Detect which cell encompasses the target text, then output its [x, y] center coordinate. 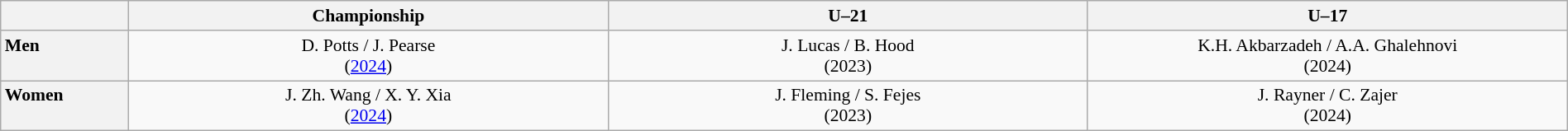
K.H. Akbarzadeh / A.A. Ghalehnovi (2024) [1327, 56]
Women [65, 105]
U–17 [1327, 16]
J. Rayner / C. Zajer (2024) [1327, 105]
U–21 [848, 16]
J. Zh. Wang / X. Y. Xia (2024) [368, 105]
J. Lucas / B. Hood (2023) [848, 56]
Men [65, 56]
Championship [368, 16]
D. Potts / J. Pearse (2024) [368, 56]
J. Fleming / S. Fejes (2023) [848, 105]
